Pinpoint the cell where the given text exists, returning its [X, Y] midpoint coordinate. 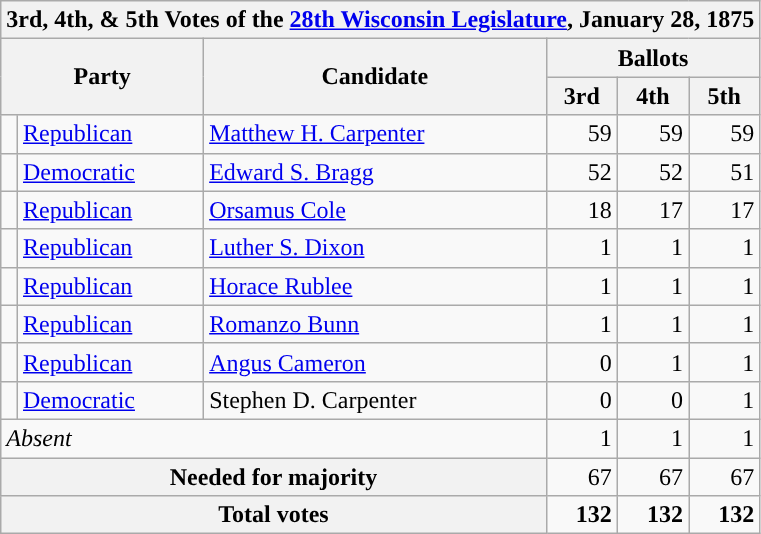
Angus Cameron [376, 362]
Luther S. Dixon [376, 248]
Matthew H. Carpenter [376, 134]
Candidate [376, 77]
Absent [274, 438]
3rd, 4th, & 5th Votes of the 28th Wisconsin Legislature, January 28, 1875 [380, 20]
Stephen D. Carpenter [376, 400]
3rd [582, 96]
4th [652, 96]
5th [724, 96]
Party [102, 77]
Edward S. Bragg [376, 172]
18 [582, 210]
Total votes [274, 515]
51 [724, 172]
Horace Rublee [376, 286]
Romanzo Bunn [376, 324]
Needed for majority [274, 477]
Ballots [653, 58]
Orsamus Cole [376, 210]
